Extract the (X, Y) coordinate from the center of the cell holding the provided text.  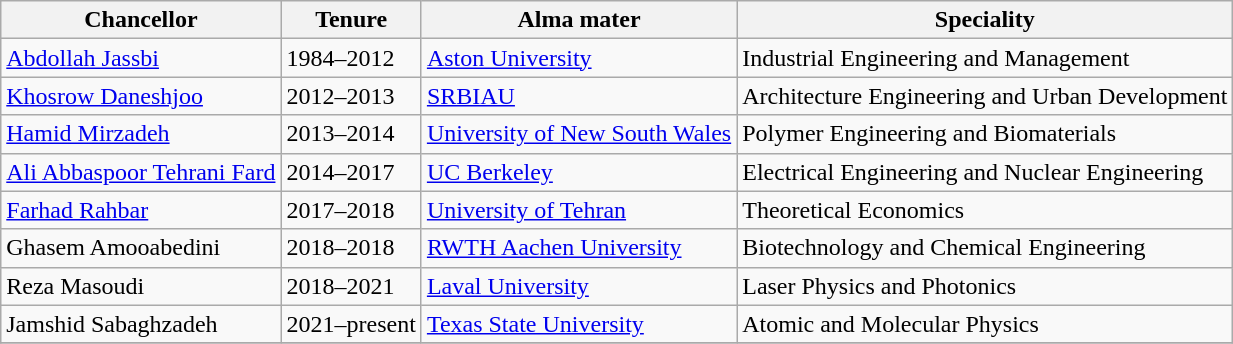
2021–present (351, 324)
Reza Masoudi (141, 286)
2012–2013 (351, 96)
Electrical Engineering and Nuclear Engineering (985, 172)
Alma mater (578, 20)
Polymer Engineering and Biomaterials (985, 134)
Abdollah Jassbi (141, 58)
Jamshid Sabaghzadeh (141, 324)
1984–2012 (351, 58)
Biotechnology and Chemical Engineering (985, 248)
Texas State University (578, 324)
2014–2017 (351, 172)
Ali Abbaspoor Tehrani Fard (141, 172)
Architecture Engineering and Urban Development (985, 96)
Farhad Rahbar (141, 210)
Aston University (578, 58)
2018–2018 (351, 248)
University of Tehran (578, 210)
University of New South Wales (578, 134)
2018–2021 (351, 286)
Chancellor (141, 20)
UC Berkeley (578, 172)
Laval University (578, 286)
Laser Physics and Photonics (985, 286)
Theoretical Economics (985, 210)
RWTH Aachen University (578, 248)
Khosrow Daneshjoo (141, 96)
Industrial Engineering and Management (985, 58)
Hamid Mirzadeh (141, 134)
Atomic and Molecular Physics (985, 324)
2013–2014 (351, 134)
Ghasem Amooabedini (141, 248)
Tenure (351, 20)
Speciality (985, 20)
SRBIAU (578, 96)
2017–2018 (351, 210)
